Output the [x, y] coordinate of the center of the cell containing the given text.  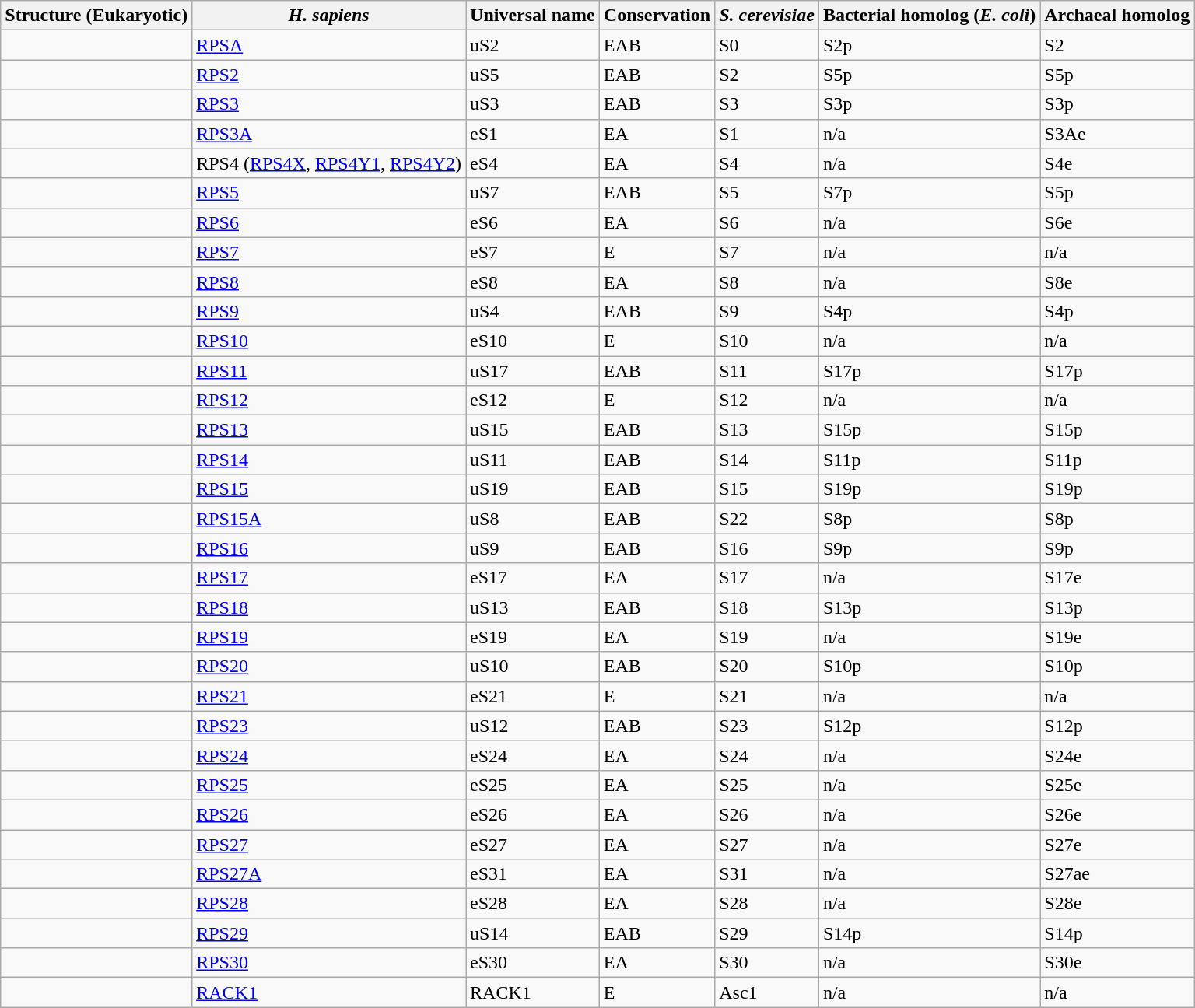
S16 [767, 548]
S1 [767, 134]
uS17 [533, 371]
RPS7 [329, 252]
uS10 [533, 667]
eS17 [533, 578]
RPS24 [329, 755]
eS27 [533, 844]
S4 [767, 163]
uS12 [533, 726]
S19 [767, 637]
RPS3A [329, 134]
RPS23 [329, 726]
RPS14 [329, 460]
RPS3 [329, 104]
S25 [767, 785]
S27ae [1117, 874]
S5 [767, 193]
RPS30 [329, 963]
S30e [1117, 963]
uS13 [533, 607]
RPS17 [329, 578]
eS10 [533, 341]
S30 [767, 963]
S28e [1117, 904]
S13 [767, 430]
RPS13 [329, 430]
RPS18 [329, 607]
RPS21 [329, 696]
RPS12 [329, 401]
S7 [767, 252]
RPS28 [329, 904]
S25e [1117, 785]
eS30 [533, 963]
RPS10 [329, 341]
Structure (Eukaryotic) [96, 16]
RPS16 [329, 548]
S7p [929, 193]
S19e [1117, 637]
eS4 [533, 163]
S15 [767, 489]
RPS11 [329, 371]
eS25 [533, 785]
Universal name [533, 16]
uS9 [533, 548]
uS2 [533, 45]
S. cerevisiae [767, 16]
uS4 [533, 311]
eS1 [533, 134]
RPS19 [329, 637]
eS21 [533, 696]
S24e [1117, 755]
eS19 [533, 637]
uS15 [533, 430]
uS5 [533, 75]
S12 [767, 401]
S14 [767, 460]
S28 [767, 904]
eS24 [533, 755]
S11 [767, 371]
RPS2 [329, 75]
S26 [767, 814]
RPS9 [329, 311]
RPS26 [329, 814]
S10 [767, 341]
S29 [767, 933]
RPS15 [329, 489]
S22 [767, 519]
S8e [1117, 282]
S4e [1117, 163]
S2p [929, 45]
Asc1 [767, 992]
RPS8 [329, 282]
eS26 [533, 814]
eS31 [533, 874]
RPS6 [329, 222]
eS12 [533, 401]
Archaeal homolog [1117, 16]
uS14 [533, 933]
S17e [1117, 578]
eS7 [533, 252]
RPS5 [329, 193]
RPS27 [329, 844]
S21 [767, 696]
uS3 [533, 104]
uS7 [533, 193]
S6e [1117, 222]
S27 [767, 844]
RPSA [329, 45]
S26e [1117, 814]
RPS15A [329, 519]
S3Ae [1117, 134]
eS28 [533, 904]
S31 [767, 874]
S27e [1117, 844]
RPS27A [329, 874]
S8 [767, 282]
S17 [767, 578]
uS11 [533, 460]
RPS29 [329, 933]
uS8 [533, 519]
RPS4 (RPS4X, RPS4Y1, RPS4Y2) [329, 163]
Conservation [657, 16]
RPS25 [329, 785]
S9 [767, 311]
S23 [767, 726]
S24 [767, 755]
eS8 [533, 282]
S0 [767, 45]
S6 [767, 222]
uS19 [533, 489]
eS6 [533, 222]
H. sapiens [329, 16]
S20 [767, 667]
RPS20 [329, 667]
Bacterial homolog (E. coli) [929, 16]
S3 [767, 104]
S18 [767, 607]
